Determine the (x, y) coordinate at the center of the cell enclosing the given text.  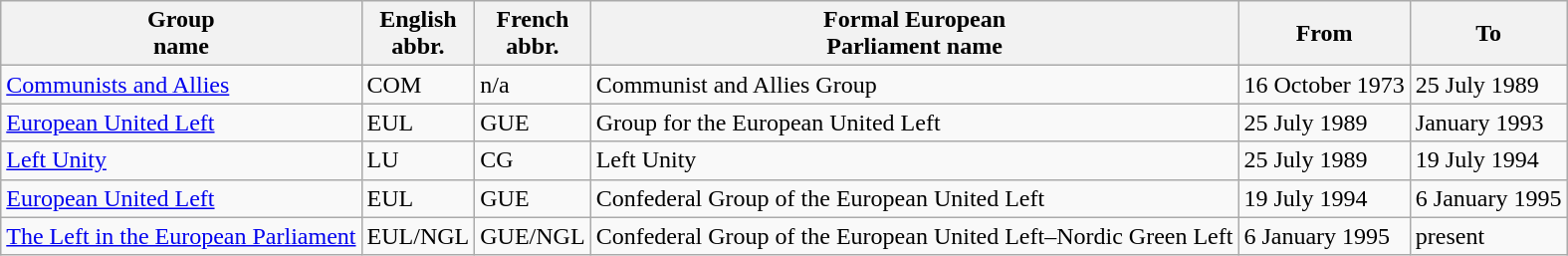
Groupname (181, 34)
Formal EuropeanParliament name (914, 34)
n/a (533, 85)
Confederal Group of the European United Left–Nordic Green Left (914, 236)
To (1488, 34)
LU (418, 160)
The Left in the European Parliament (181, 236)
January 1993 (1488, 123)
COM (418, 85)
Communist and Allies Group (914, 85)
CG (533, 160)
Frenchabbr. (533, 34)
16 October 1973 (1324, 85)
Englishabbr. (418, 34)
EUL/NGL (418, 236)
GUE/NGL (533, 236)
From (1324, 34)
present (1488, 236)
Communists and Allies (181, 85)
Group for the European United Left (914, 123)
Confederal Group of the European United Left (914, 198)
